Pinpoint the cell where the given text exists, returning its (x, y) midpoint coordinate. 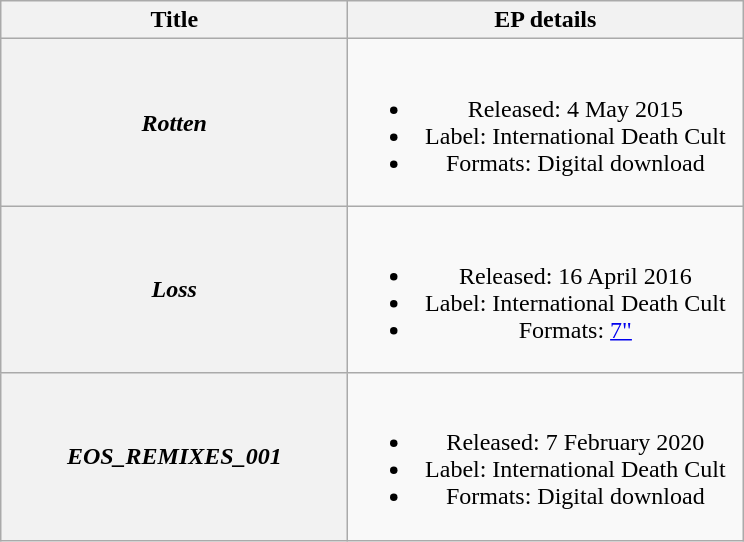
Title (174, 20)
EP details (546, 20)
Released: 4 May 2015Label: International Death CultFormats: Digital download (546, 122)
Rotten (174, 122)
Loss (174, 290)
Released: 7 February 2020Label: International Death CultFormats: Digital download (546, 456)
Released: 16 April 2016Label: International Death CultFormats: 7" (546, 290)
EOS_REMIXES_001 (174, 456)
